Find where the given text appears and provide that cell's center as (X, Y) coordinate. 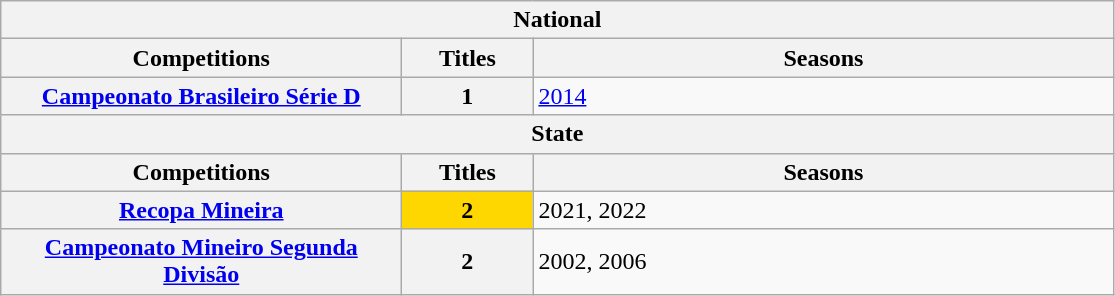
Campeonato Brasileiro Série D (202, 96)
State (558, 134)
2021, 2022 (824, 210)
1 (468, 96)
National (558, 20)
2014 (824, 96)
2002, 2006 (824, 262)
Campeonato Mineiro Segunda Divisão (202, 262)
Recopa Mineira (202, 210)
